Pinpoint the cell where the given text exists, returning its [X, Y] midpoint coordinate. 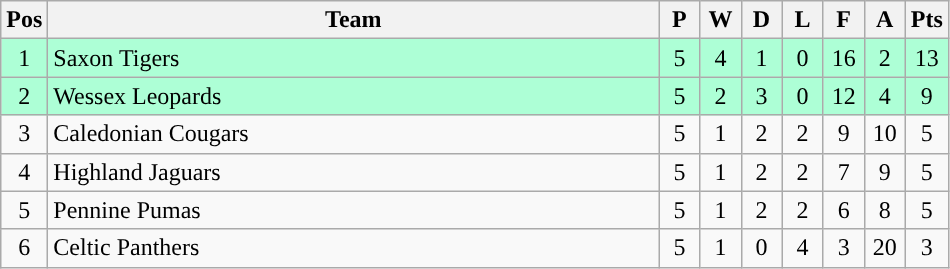
7 [844, 172]
12 [844, 96]
Wessex Leopards [354, 96]
F [844, 20]
Team [354, 20]
Celtic Panthers [354, 248]
W [720, 20]
L [802, 20]
16 [844, 58]
A [884, 20]
8 [884, 210]
13 [926, 58]
Pennine Pumas [354, 210]
Caledonian Cougars [354, 134]
10 [884, 134]
20 [884, 248]
Highland Jaguars [354, 172]
Saxon Tigers [354, 58]
Pos [24, 20]
P [680, 20]
D [762, 20]
Pts [926, 20]
